Pinpoint the cell where the given text exists, returning its (X, Y) midpoint coordinate. 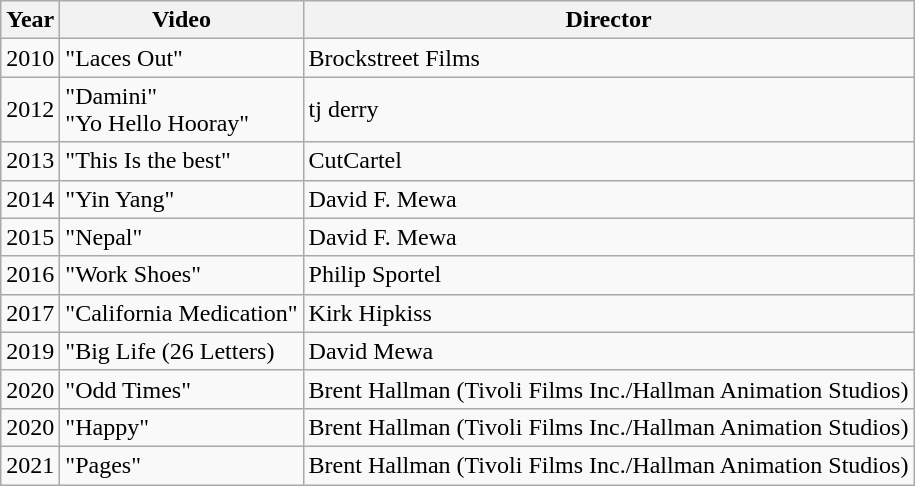
CutCartel (608, 161)
2019 (30, 351)
2021 (30, 465)
2013 (30, 161)
"Happy" (182, 427)
2016 (30, 275)
"Work Shoes" (182, 275)
"Pages" (182, 465)
Brockstreet Films (608, 58)
"Nepal" (182, 237)
David Mewa (608, 351)
"Yin Yang" (182, 199)
2015 (30, 237)
Year (30, 20)
"California Medication" (182, 313)
Director (608, 20)
2017 (30, 313)
Philip Sportel (608, 275)
2010 (30, 58)
tj derry (608, 110)
Video (182, 20)
"Big Life (26 Letters) (182, 351)
"Damini""Yo Hello Hooray" (182, 110)
Kirk Hipkiss (608, 313)
"Laces Out" (182, 58)
"This Is the best" (182, 161)
2012 (30, 110)
"Odd Times" (182, 389)
2014 (30, 199)
